Search for the cell housing the specified text and yield its [x, y] center coordinate. 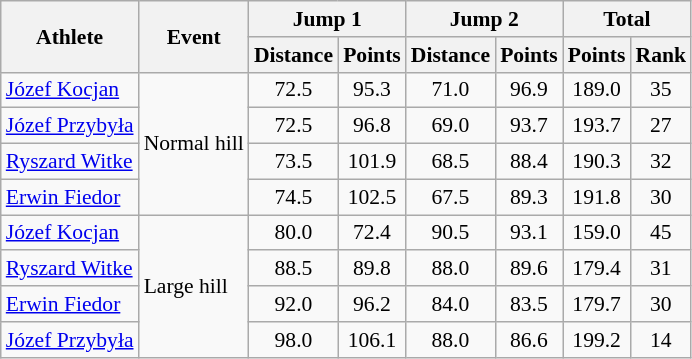
14 [660, 340]
159.0 [597, 233]
88.5 [294, 269]
83.5 [529, 304]
93.1 [529, 233]
Normal hill [194, 143]
93.7 [529, 126]
191.8 [597, 197]
101.9 [372, 162]
Athlete [70, 36]
74.5 [294, 197]
31 [660, 269]
89.6 [529, 269]
35 [660, 90]
84.0 [450, 304]
106.1 [372, 340]
86.6 [529, 340]
193.7 [597, 126]
80.0 [294, 233]
69.0 [450, 126]
199.2 [597, 340]
90.5 [450, 233]
88.4 [529, 162]
Large hill [194, 286]
Rank [660, 55]
Event [194, 36]
89.8 [372, 269]
32 [660, 162]
89.3 [529, 197]
96.2 [372, 304]
98.0 [294, 340]
68.5 [450, 162]
190.3 [597, 162]
72.4 [372, 233]
67.5 [450, 197]
189.0 [597, 90]
96.8 [372, 126]
Jump 2 [484, 19]
96.9 [529, 90]
27 [660, 126]
Total [627, 19]
179.7 [597, 304]
45 [660, 233]
92.0 [294, 304]
71.0 [450, 90]
Jump 1 [328, 19]
73.5 [294, 162]
95.3 [372, 90]
179.4 [597, 269]
102.5 [372, 197]
